Determine the [X, Y] coordinate at the center of the cell enclosing the given text.  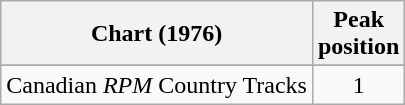
Peakposition [358, 34]
1 [358, 85]
Canadian RPM Country Tracks [157, 85]
Chart (1976) [157, 34]
